Search for the cell housing the specified text and yield its (x, y) center coordinate. 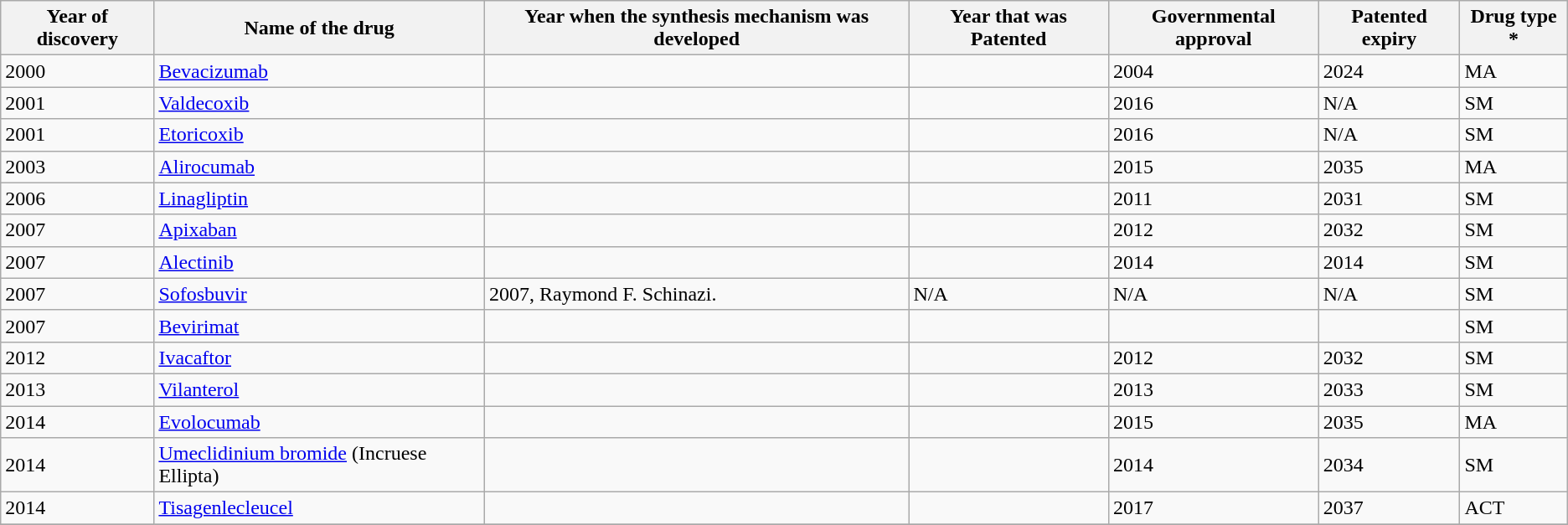
Drug type * (1514, 28)
2000 (77, 71)
Bevacizumab (320, 71)
Ivacaftor (320, 358)
2004 (1213, 71)
2011 (1213, 198)
Patented expiry (1389, 28)
2007, Raymond F. Schinazi. (697, 294)
Year of discovery (77, 28)
Alirocumab (320, 167)
Evolocumab (320, 421)
Apixaban (320, 230)
Year when the synthesis mechanism was developed (697, 28)
Year that was Patented (1008, 28)
Vilanterol (320, 389)
Governmental approval (1213, 28)
2031 (1389, 198)
Valdecoxib (320, 103)
Alectinib (320, 262)
2033 (1389, 389)
2034 (1389, 466)
2024 (1389, 71)
Etoricoxib (320, 135)
Tisagenlecleucel (320, 508)
2037 (1389, 508)
Sofosbuvir (320, 294)
2017 (1213, 508)
Name of the drug (320, 28)
ACT (1514, 508)
Bevirimat (320, 326)
Umeclidinium bromide (Incruese Ellipta) (320, 466)
Linagliptin (320, 198)
2006 (77, 198)
2003 (77, 167)
